Output the [x, y] coordinate of the center of the cell containing the given text.  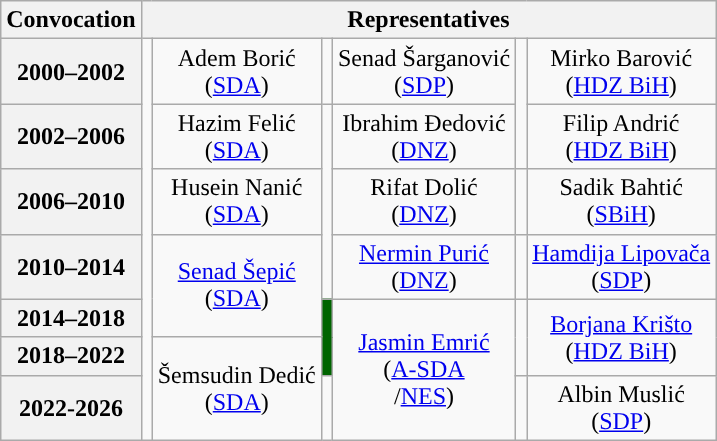
Representatives [428, 20]
Jasmin Emrić(A-SDA/NES) [424, 370]
2018–2022 [71, 356]
2010–2014 [71, 266]
2006–2010 [71, 202]
Ibrahim Ðedović(DNZ) [424, 136]
Filip Andrić(HDZ BiH) [622, 136]
2000–2002 [71, 72]
Albin Muslić(SDP) [622, 408]
Mirko Barović(HDZ BiH) [622, 72]
Adem Borić(SDA) [236, 72]
Rifat Dolić(DNZ) [424, 202]
Nermin Purić(DNZ) [424, 266]
Borjana Krišto(HDZ BiH) [622, 337]
Hazim Felić(SDA) [236, 136]
Sadik Bahtić(SBiH) [622, 202]
Senad Šarganović(SDP) [424, 72]
Senad Šepić(SDA) [236, 286]
2002–2006 [71, 136]
2014–2018 [71, 318]
Convocation [71, 20]
Hamdija Lipovača(SDP) [622, 266]
Husein Nanić(SDA) [236, 202]
Šemsudin Dedić(SDA) [236, 388]
2022-2026 [71, 408]
